Provide the [X, Y] coordinate of the cell's center where the given text is located.  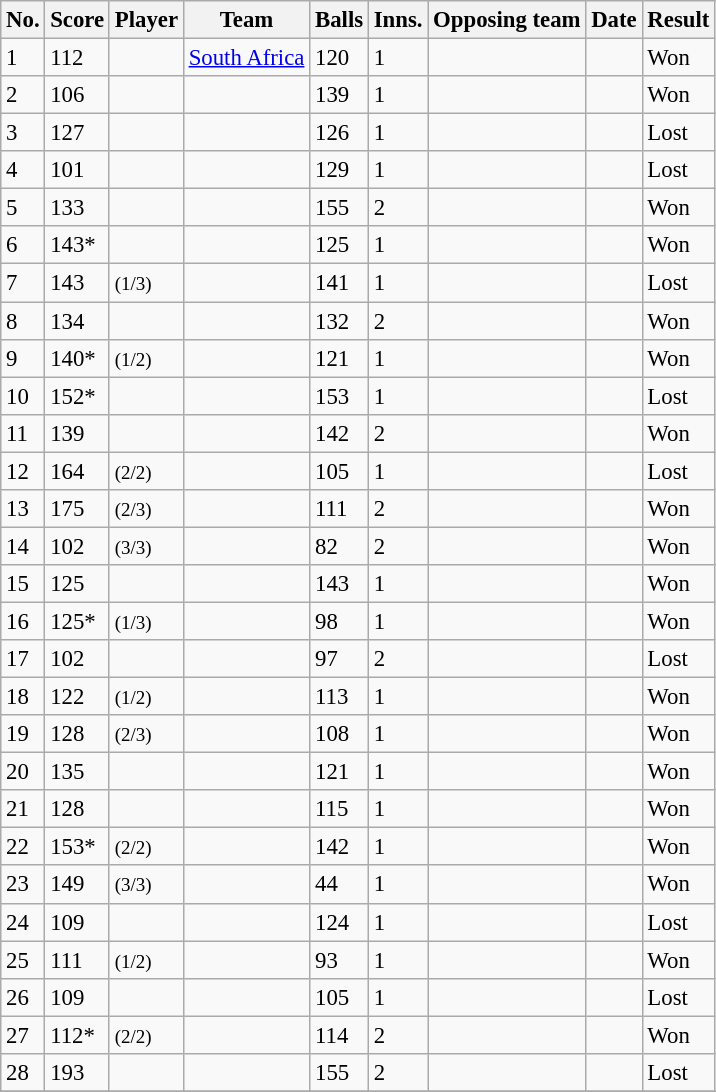
14 [23, 546]
22 [23, 847]
Score [78, 20]
114 [340, 1035]
23 [23, 885]
3 [23, 133]
97 [340, 659]
Opposing team [507, 20]
8 [23, 321]
149 [78, 885]
153 [340, 396]
No. [23, 20]
115 [340, 809]
82 [340, 546]
127 [78, 133]
153* [78, 847]
44 [340, 885]
18 [23, 697]
112* [78, 1035]
98 [340, 621]
120 [340, 58]
9 [23, 358]
South Africa [246, 58]
101 [78, 170]
Team [246, 20]
Balls [340, 20]
125* [78, 621]
140* [78, 358]
112 [78, 58]
124 [340, 922]
28 [23, 1073]
133 [78, 208]
108 [340, 734]
7 [23, 283]
141 [340, 283]
135 [78, 772]
126 [340, 133]
Player [146, 20]
164 [78, 471]
Inns. [398, 20]
175 [78, 509]
143* [78, 245]
193 [78, 1073]
Result [678, 20]
113 [340, 697]
25 [23, 960]
27 [23, 1035]
13 [23, 509]
17 [23, 659]
19 [23, 734]
106 [78, 95]
122 [78, 697]
20 [23, 772]
24 [23, 922]
6 [23, 245]
15 [23, 584]
Date [614, 20]
26 [23, 997]
12 [23, 471]
152* [78, 396]
5 [23, 208]
132 [340, 321]
129 [340, 170]
10 [23, 396]
21 [23, 809]
4 [23, 170]
93 [340, 960]
134 [78, 321]
16 [23, 621]
11 [23, 433]
